For the text-containing cell, return its midpoint in [X, Y] coordinate format. 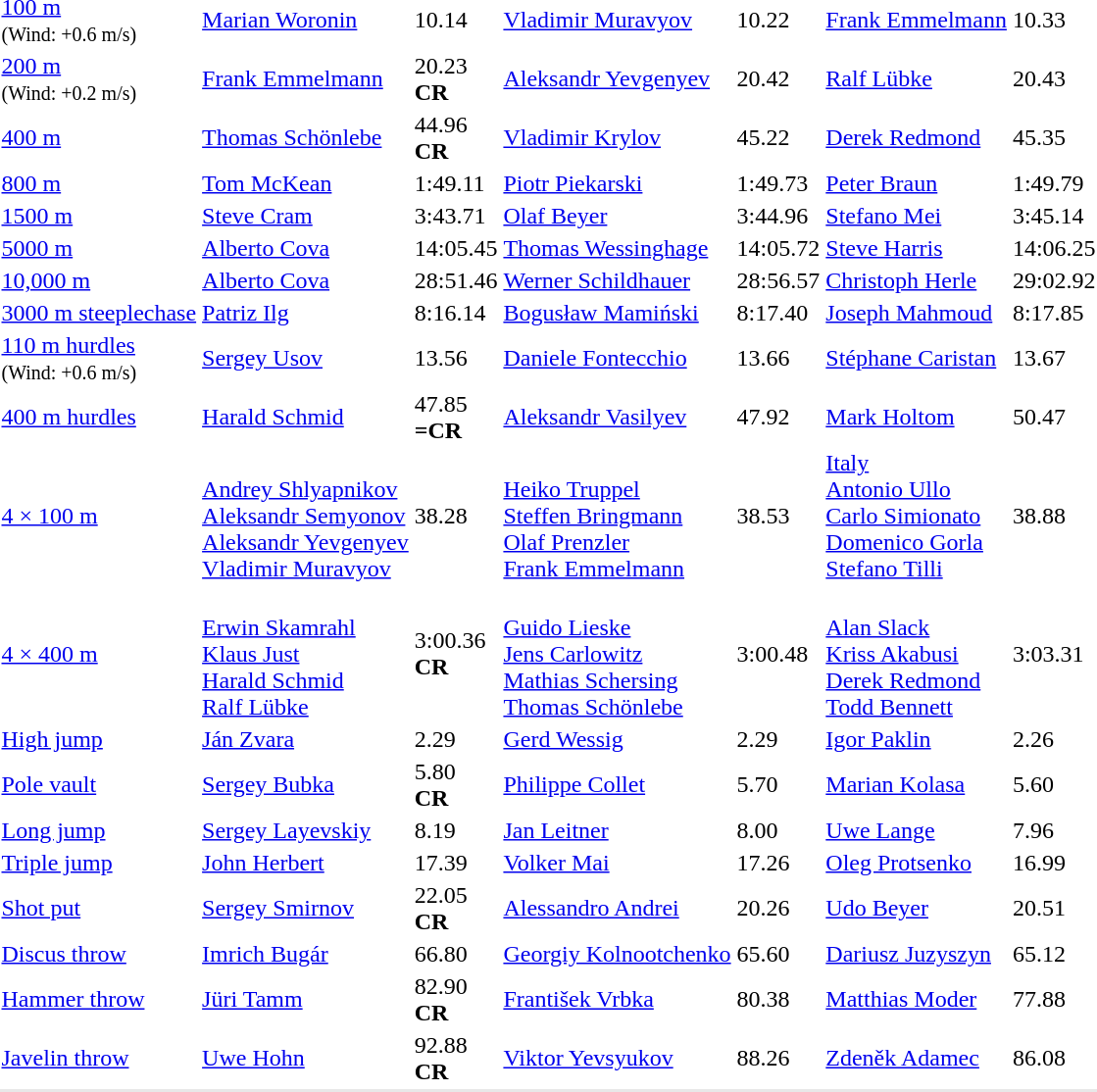
5.60 [1054, 784]
16.99 [1054, 863]
20.23CR [456, 78]
82.90CR [456, 1000]
Heiko TruppelSteffen BringmannOlaf PrenzlerFrank Emmelmann [618, 516]
10,000 m [99, 280]
110 m hurdles(Wind: +0.6 m/s) [99, 359]
Peter Braun [917, 183]
Uwe Lange [917, 830]
Steve Cram [306, 216]
Thomas Wessinghage [618, 248]
65.12 [1054, 954]
Imrich Bugár [306, 954]
3:00.36CR [456, 654]
Frank Emmelmann [306, 78]
Alan SlackKriss AkabusiDerek RedmondTodd Bennett [917, 654]
Triple jump [99, 863]
Daniele Fontecchio [618, 359]
8:16.14 [456, 313]
Pole vault [99, 784]
8:17.85 [1054, 313]
44.96CR [456, 137]
3000 m steeplechase [99, 313]
45.35 [1054, 137]
28:51.46 [456, 280]
Sergey Smirnov [306, 908]
47.92 [778, 418]
3:44.96 [778, 216]
Steve Harris [917, 248]
Erwin SkamrahlKlaus JustHarald SchmidRalf Lübke [306, 654]
Aleksandr Yevgenyev [618, 78]
88.26 [778, 1059]
Sergey Usov [306, 359]
8.19 [456, 830]
Thomas Schönlebe [306, 137]
800 m [99, 183]
65.60 [778, 954]
1:49.11 [456, 183]
Derek Redmond [917, 137]
38.53 [778, 516]
22.05CR [456, 908]
Patriz Ilg [306, 313]
Ralf Lübke [917, 78]
14:05.45 [456, 248]
Dariusz Juzyszyn [917, 954]
8.00 [778, 830]
Sergey Bubka [306, 784]
17.39 [456, 863]
20.43 [1054, 78]
Bogusław Mamiński [618, 313]
3:43.71 [456, 216]
45.22 [778, 137]
20.42 [778, 78]
ItalyAntonio UlloCarlo SimionatoDomenico GorlaStefano Tilli [917, 516]
Marian Kolasa [917, 784]
Ján Zvara [306, 739]
Werner Schildhauer [618, 280]
Harald Schmid [306, 418]
3:00.48 [778, 654]
Joseph Mahmoud [917, 313]
13.56 [456, 359]
14:05.72 [778, 248]
Discus throw [99, 954]
Alessandro Andrei [618, 908]
400 m [99, 137]
Viktor Yevsyukov [618, 1059]
Guido LieskeJens CarlowitzMathias SchersingThomas Schönlebe [618, 654]
Sergey Layevskiy [306, 830]
Matthias Moder [917, 1000]
Olaf Beyer [618, 216]
Hammer throw [99, 1000]
8:17.40 [778, 313]
Christoph Herle [917, 280]
1500 m [99, 216]
Oleg Protsenko [917, 863]
2.26 [1054, 739]
86.08 [1054, 1059]
Igor Paklin [917, 739]
38.88 [1054, 516]
3:45.14 [1054, 216]
13.66 [778, 359]
Udo Beyer [917, 908]
29:02.92 [1054, 280]
Javelin throw [99, 1059]
Tom McKean [306, 183]
Vladimir Krylov [618, 137]
1:49.73 [778, 183]
13.67 [1054, 359]
Piotr Piekarski [618, 183]
20.26 [778, 908]
17.26 [778, 863]
200 m(Wind: +0.2 m/s) [99, 78]
Jüri Tamm [306, 1000]
Georgiy Kolnootchenko [618, 954]
77.88 [1054, 1000]
Volker Mai [618, 863]
66.80 [456, 954]
7.96 [1054, 830]
Zdeněk Adamec [917, 1059]
Gerd Wessig [618, 739]
5.80CR [456, 784]
3:03.31 [1054, 654]
1:49.79 [1054, 183]
5000 m [99, 248]
5.70 [778, 784]
Stefano Mei [917, 216]
80.38 [778, 1000]
4 × 100 m [99, 516]
Aleksandr Vasilyev [618, 418]
Stéphane Caristan [917, 359]
47.85=CR [456, 418]
John Herbert [306, 863]
50.47 [1054, 418]
92.88CR [456, 1059]
38.28 [456, 516]
4 × 400 m [99, 654]
Andrey ShlyapnikovAleksandr SemyonovAleksandr YevgenyevVladimir Muravyov [306, 516]
400 m hurdles [99, 418]
Mark Holtom [917, 418]
František Vrbka [618, 1000]
Jan Leitner [618, 830]
Shot put [99, 908]
Uwe Hohn [306, 1059]
High jump [99, 739]
28:56.57 [778, 280]
20.51 [1054, 908]
Philippe Collet [618, 784]
Long jump [99, 830]
14:06.25 [1054, 248]
